Provide the (X, Y) coordinate of the cell's center where the given text is located.  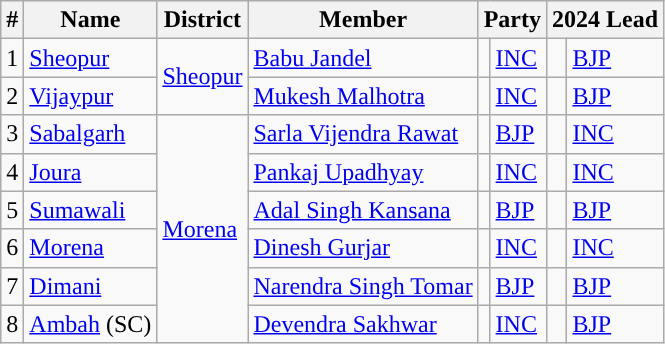
Vijaypur (90, 96)
Mukesh Malhotra (363, 96)
Devendra Sakhwar (363, 324)
Narendra Singh Tomar (363, 286)
Party (512, 20)
# (12, 20)
8 (12, 324)
5 (12, 210)
2 (12, 96)
Babu Jandel (363, 58)
Ambah (SC) (90, 324)
Sarla Vijendra Rawat (363, 134)
7 (12, 286)
Adal Singh Kansana (363, 210)
Member (363, 20)
Sabalgarh (90, 134)
2024 Lead (606, 20)
1 (12, 58)
Dimani (90, 286)
Name (90, 20)
3 (12, 134)
District (202, 20)
6 (12, 248)
Dinesh Gurjar (363, 248)
Joura (90, 172)
Pankaj Upadhyay (363, 172)
Sumawali (90, 210)
4 (12, 172)
